Pinpoint the cell where the given text exists, returning its (x, y) midpoint coordinate. 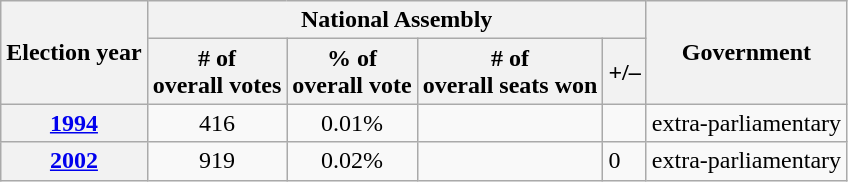
416 (217, 123)
Election year (74, 52)
0 (624, 161)
% ofoverall vote (352, 72)
# ofoverall seats won (510, 72)
# ofoverall votes (217, 72)
Government (746, 52)
0.01% (352, 123)
National Assembly (396, 20)
2002 (74, 161)
1994 (74, 123)
919 (217, 161)
+/– (624, 72)
0.02% (352, 161)
